Provide the (X, Y) coordinate of the cell's center where the given text is located.  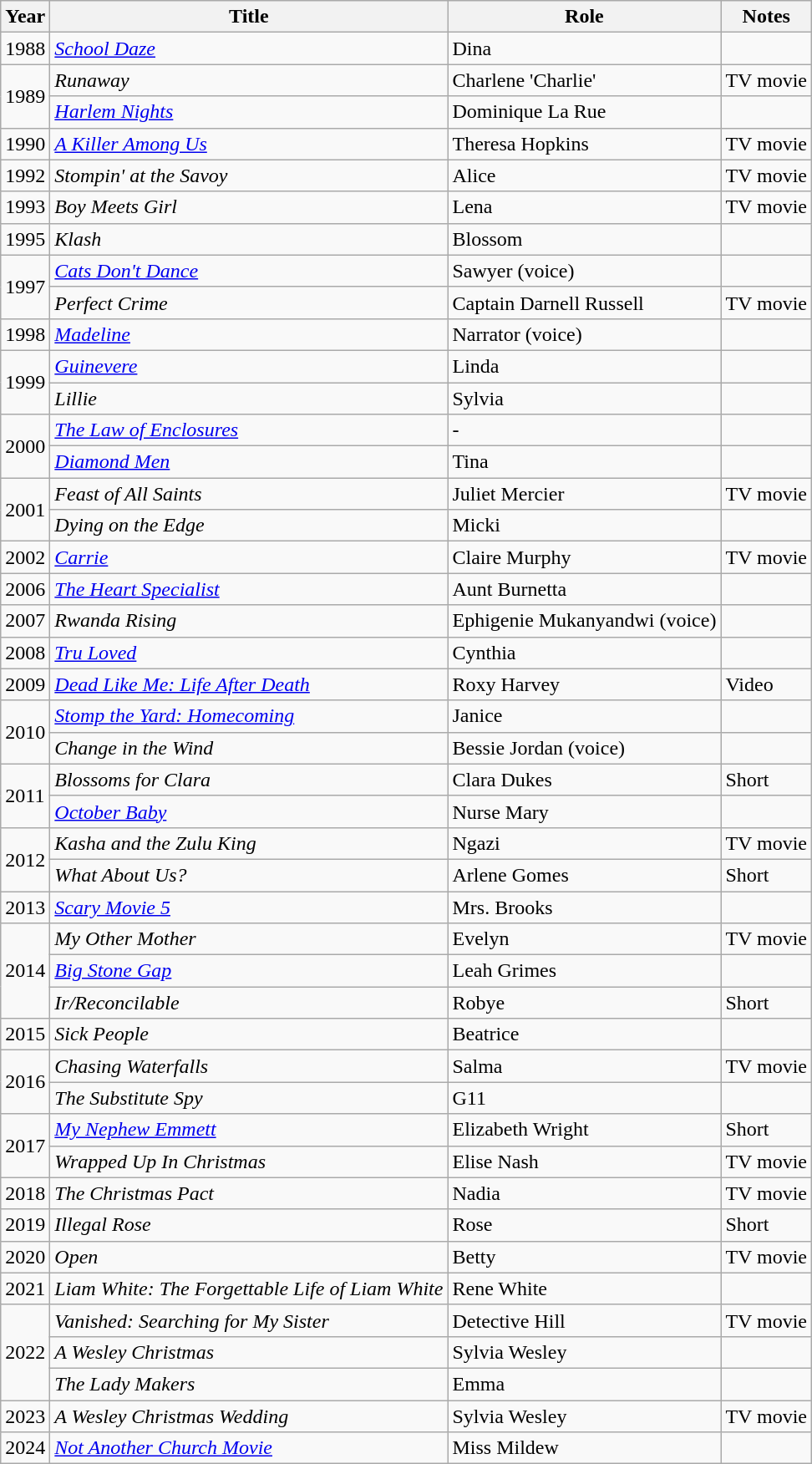
A Wesley Christmas (249, 1352)
Dominique La Rue (585, 112)
Linda (585, 366)
Scary Movie 5 (249, 907)
Emma (585, 1384)
Chasing Waterfalls (249, 1066)
Harlem Nights (249, 112)
Feast of All Saints (249, 494)
Elizabeth Wright (585, 1130)
Carrie (249, 557)
Tina (585, 462)
Evelyn (585, 939)
Runaway (249, 80)
Video (767, 684)
2017 (25, 1146)
Role (585, 17)
2019 (25, 1225)
2000 (25, 446)
Ephigenie Mukanyandwi (voice) (585, 621)
Aunt Burnetta (585, 589)
1999 (25, 382)
Dina (585, 48)
2023 (25, 1416)
Alice (585, 175)
Nurse Mary (585, 811)
Rose (585, 1225)
G11 (585, 1098)
Guinevere (249, 366)
Blossoms for Clara (249, 780)
Micki (585, 526)
Blossom (585, 239)
My Other Mother (249, 939)
2007 (25, 621)
Year (25, 17)
Not Another Church Movie (249, 1448)
Bessie Jordan (voice) (585, 748)
2006 (25, 589)
2022 (25, 1352)
Rwanda Rising (249, 621)
2021 (25, 1289)
Miss Mildew (585, 1448)
Liam White: The Forgettable Life of Liam White (249, 1289)
1998 (25, 334)
Lena (585, 207)
Vanished: Searching for My Sister (249, 1320)
October Baby (249, 811)
2016 (25, 1082)
Ir/Reconcilable (249, 1003)
2018 (25, 1193)
2010 (25, 732)
- (585, 430)
2020 (25, 1257)
Sylvia (585, 399)
1989 (25, 96)
Diamond Men (249, 462)
1997 (25, 287)
Dying on the Edge (249, 526)
2011 (25, 796)
2001 (25, 510)
A Killer Among Us (249, 144)
Robye (585, 1003)
Open (249, 1257)
Arlene Gomes (585, 875)
What About Us? (249, 875)
Stomp the Yard: Homecoming (249, 716)
2002 (25, 557)
The Heart Specialist (249, 589)
Salma (585, 1066)
Notes (767, 17)
1990 (25, 144)
2012 (25, 859)
Boy Meets Girl (249, 207)
The Law of Enclosures (249, 430)
A Wesley Christmas Wedding (249, 1416)
2009 (25, 684)
The Lady Makers (249, 1384)
Wrapped Up In Christmas (249, 1162)
Illegal Rose (249, 1225)
Beatrice (585, 1034)
1995 (25, 239)
Change in the Wind (249, 748)
Big Stone Gap (249, 971)
Juliet Mercier (585, 494)
2013 (25, 907)
Dead Like Me: Life After Death (249, 684)
Tru Loved (249, 653)
Lillie (249, 399)
Roxy Harvey (585, 684)
Nadia (585, 1193)
1992 (25, 175)
Leah Grimes (585, 971)
1993 (25, 207)
Cats Don't Dance (249, 271)
Captain Darnell Russell (585, 302)
Kasha and the Zulu King (249, 843)
Charlene 'Charlie' (585, 80)
Sick People (249, 1034)
School Daze (249, 48)
2024 (25, 1448)
Elise Nash (585, 1162)
Betty (585, 1257)
Madeline (249, 334)
1988 (25, 48)
Narrator (voice) (585, 334)
The Substitute Spy (249, 1098)
Title (249, 17)
My Nephew Emmett (249, 1130)
2014 (25, 971)
Clara Dukes (585, 780)
Janice (585, 716)
Klash (249, 239)
Claire Murphy (585, 557)
Sawyer (voice) (585, 271)
Cynthia (585, 653)
Detective Hill (585, 1320)
Mrs. Brooks (585, 907)
Theresa Hopkins (585, 144)
2015 (25, 1034)
Ngazi (585, 843)
Perfect Crime (249, 302)
Stompin' at the Savoy (249, 175)
Rene White (585, 1289)
The Christmas Pact (249, 1193)
2008 (25, 653)
